Scan for the cell matching the given text and deliver its (X, Y) coordinate at center. 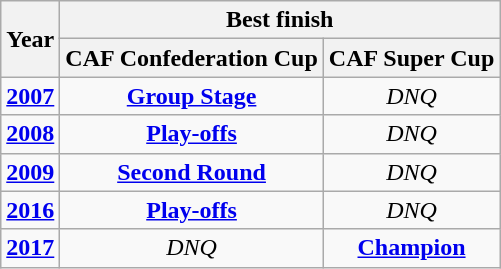
2008 (30, 134)
2007 (30, 96)
2009 (30, 172)
Year (30, 39)
2017 (30, 248)
Group Stage (192, 96)
2016 (30, 210)
CAF Confederation Cup (192, 58)
CAF Super Cup (411, 58)
Best finish (280, 20)
Champion (411, 248)
Second Round (192, 172)
